Provide the [x, y] coordinate of the cell's center where the given text is located.  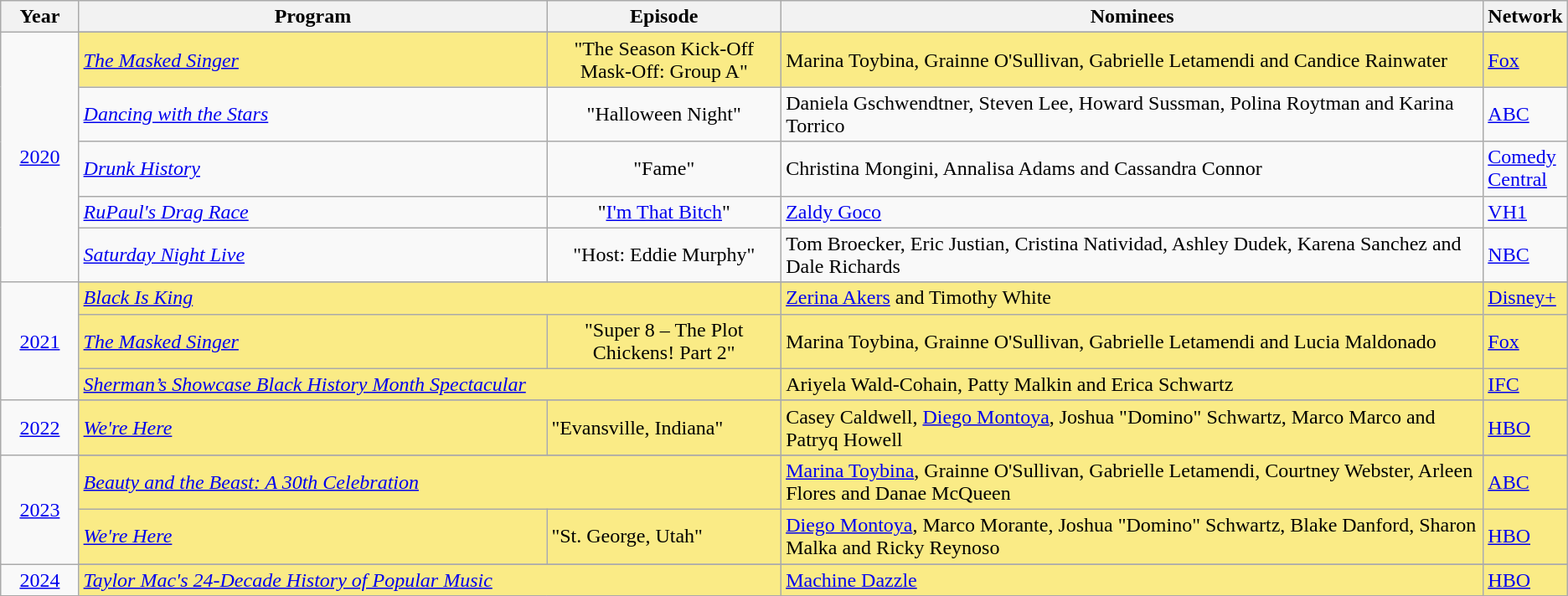
"Super 8 – The Plot Chickens! Part 2" [664, 342]
Marina Toybina, Grainne O'Sullivan, Gabrielle Letamendi and Candice Rainwater [1132, 60]
Disney+ [1525, 298]
"I'm That Bitch" [664, 212]
2020 [40, 157]
Ariyela Wald-Cohain, Patty Malkin and Erica Schwartz [1132, 384]
"St. George, Utah" [664, 536]
"The Season Kick-Off Mask-Off: Group A" [664, 60]
Saturday Night Live [313, 254]
Nominees [1132, 17]
Christina Mongini, Annalisa Adams and Cassandra Connor [1132, 169]
Marina Toybina, Grainne O'Sullivan, Gabrielle Letamendi and Lucia Maldonado [1132, 342]
RuPaul's Drag Race [313, 212]
Zerina Akers and Timothy White [1132, 298]
Sherman’s Showcase Black History Month Spectacular [431, 384]
Drunk History [313, 169]
Year [40, 17]
"Evansville, Indiana" [664, 427]
Beauty and the Beast: A 30th Celebration [431, 482]
Program [313, 17]
Dancing with the Stars [313, 114]
Diego Montoya, Marco Morante, Joshua "Domino" Schwartz, Blake Danford, Sharon Malka and Ricky Reynoso [1132, 536]
2021 [40, 342]
Black Is King [431, 298]
"Halloween Night" [664, 114]
Episode [664, 17]
"Fame" [664, 169]
2022 [40, 427]
"Host: Eddie Murphy" [664, 254]
Daniela Gschwendtner, Steven Lee, Howard Sussman, Polina Roytman and Karina Torrico [1132, 114]
2024 [40, 580]
Marina Toybina, Grainne O'Sullivan, Gabrielle Letamendi, Courtney Webster, Arleen Flores and Danae McQueen [1132, 482]
Tom Broecker, Eric Justian, Cristina Natividad, Ashley Dudek, Karena Sanchez and Dale Richards [1132, 254]
Network [1525, 17]
Zaldy Goco [1132, 212]
IFC [1525, 384]
Machine Dazzle [1132, 580]
Comedy Central [1525, 169]
NBC [1525, 254]
2023 [40, 509]
VH1 [1525, 212]
Casey Caldwell, Diego Montoya, Joshua "Domino" Schwartz, Marco Marco and Patryq Howell [1132, 427]
Taylor Mac's 24-Decade History of Popular Music [431, 580]
